Extract the [X, Y] coordinate from the center of the cell holding the provided text.  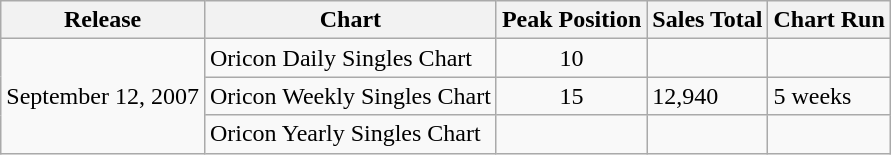
Release [103, 20]
Chart [350, 20]
Oricon Daily Singles Chart [350, 58]
Sales Total [708, 20]
September 12, 2007 [103, 96]
5 weeks [829, 96]
10 [571, 58]
Chart Run [829, 20]
12,940 [708, 96]
Oricon Weekly Singles Chart [350, 96]
Oricon Yearly Singles Chart [350, 134]
15 [571, 96]
Peak Position [571, 20]
